Pinpoint the cell where the given text exists, returning its [X, Y] midpoint coordinate. 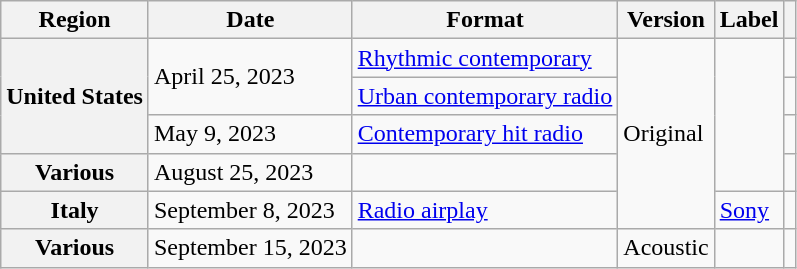
Rhythmic contemporary [485, 58]
April 25, 2023 [250, 77]
September 15, 2023 [250, 248]
Italy [75, 210]
May 9, 2023 [250, 134]
Date [250, 20]
Version [666, 20]
Format [485, 20]
Label [749, 20]
September 8, 2023 [250, 210]
Sony [749, 210]
Radio airplay [485, 210]
Region [75, 20]
August 25, 2023 [250, 172]
Original [666, 134]
Contemporary hit radio [485, 134]
Urban contemporary radio [485, 96]
United States [75, 96]
Acoustic [666, 248]
